Pinpoint the cell where the given text exists, returning its (X, Y) midpoint coordinate. 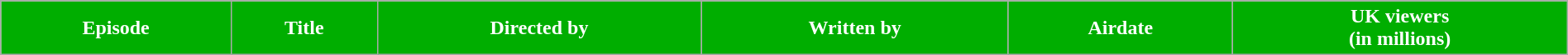
Written by (855, 28)
Directed by (539, 28)
Airdate (1120, 28)
UK viewers(in millions) (1399, 28)
Episode (116, 28)
Title (304, 28)
